Return the (x, y) coordinate for the center point of the cell that contains the specified text.  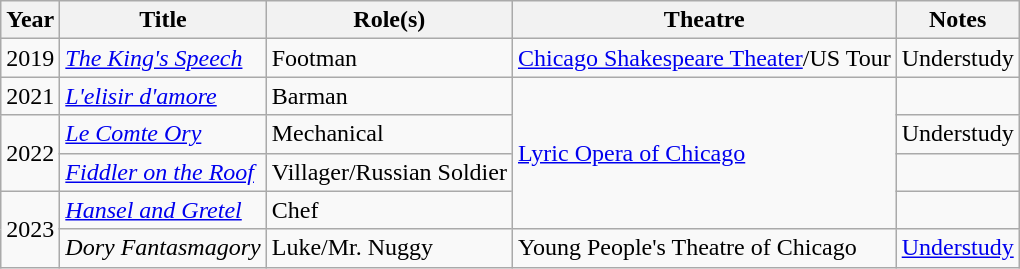
Luke/Mr. Nuggy (389, 248)
2023 (30, 229)
Fiddler on the Roof (163, 172)
Year (30, 20)
Role(s) (389, 20)
Notes (958, 20)
2019 (30, 58)
2022 (30, 153)
Footman (389, 58)
Chef (389, 210)
2021 (30, 96)
Theatre (704, 20)
Lyric Opera of Chicago (704, 153)
Le Comte Ory (163, 134)
Mechanical (389, 134)
Villager/Russian Soldier (389, 172)
Title (163, 20)
The King's Speech (163, 58)
Barman (389, 96)
Young People's Theatre of Chicago (704, 248)
Dory Fantasmagory (163, 248)
Hansel and Gretel (163, 210)
Chicago Shakespeare Theater/US Tour (704, 58)
L'elisir d'amore (163, 96)
